From the cell containing the given text, extract its center point as [x, y] coordinate. 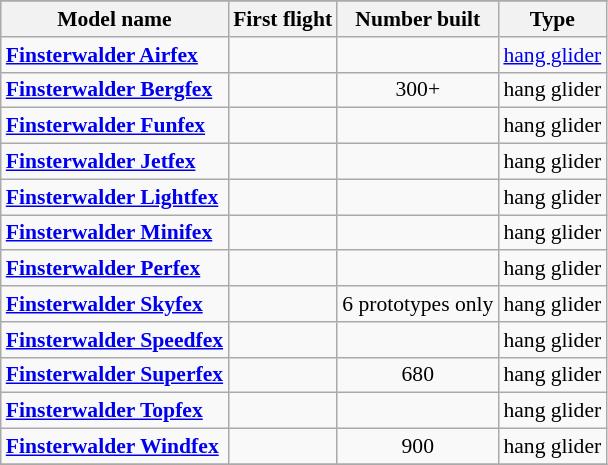
Finsterwalder Skyfex [114, 304]
300+ [418, 90]
Finsterwalder Superfex [114, 375]
900 [418, 447]
Finsterwalder Funfex [114, 126]
First flight [282, 19]
Finsterwalder Bergfex [114, 90]
6 prototypes only [418, 304]
Finsterwalder Windfex [114, 447]
Type [552, 19]
Finsterwalder Topfex [114, 411]
Number built [418, 19]
Finsterwalder Airfex [114, 55]
Finsterwalder Jetfex [114, 162]
Finsterwalder Speedfex [114, 340]
Model name [114, 19]
Finsterwalder Lightfex [114, 197]
Finsterwalder Minifex [114, 233]
680 [418, 375]
Finsterwalder Perfex [114, 269]
